Find where the given text appears and provide that cell's center as (X, Y) coordinate. 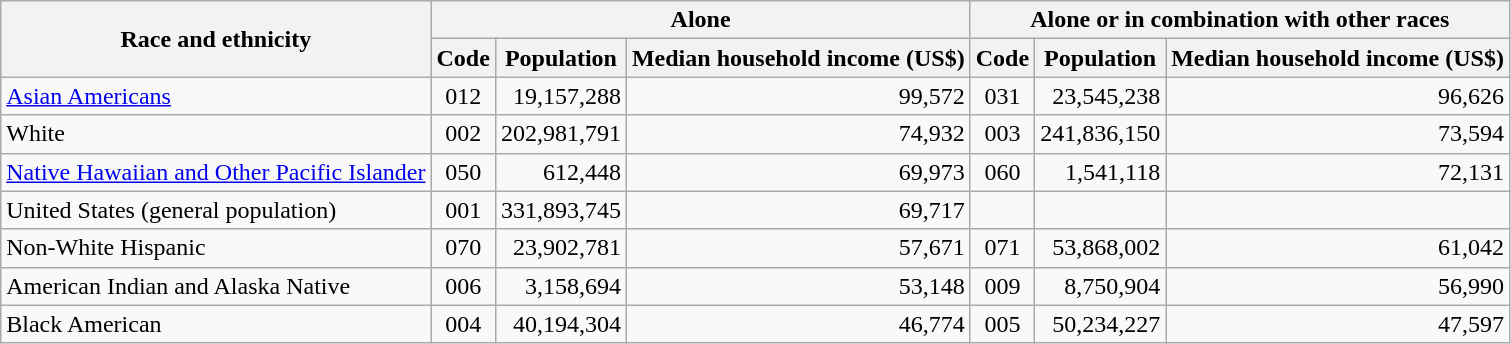
57,671 (798, 248)
070 (463, 248)
060 (1002, 172)
005 (1002, 324)
Asian Americans (216, 96)
73,594 (1338, 134)
001 (463, 210)
56,990 (1338, 286)
202,981,791 (560, 134)
Non-White Hispanic (216, 248)
071 (1002, 248)
050 (463, 172)
1,541,118 (1100, 172)
23,902,781 (560, 248)
012 (463, 96)
002 (463, 134)
331,893,745 (560, 210)
Alone or in combination with other races (1240, 20)
Native Hawaiian and Other Pacific Islander (216, 172)
Race and ethnicity (216, 39)
61,042 (1338, 248)
American Indian and Alaska Native (216, 286)
8,750,904 (1100, 286)
003 (1002, 134)
Black American (216, 324)
Alone (700, 20)
United States (general population) (216, 210)
White (216, 134)
004 (463, 324)
46,774 (798, 324)
99,572 (798, 96)
23,545,238 (1100, 96)
612,448 (560, 172)
19,157,288 (560, 96)
3,158,694 (560, 286)
53,148 (798, 286)
241,836,150 (1100, 134)
47,597 (1338, 324)
40,194,304 (560, 324)
009 (1002, 286)
96,626 (1338, 96)
031 (1002, 96)
50,234,227 (1100, 324)
53,868,002 (1100, 248)
69,973 (798, 172)
72,131 (1338, 172)
74,932 (798, 134)
69,717 (798, 210)
006 (463, 286)
